Return (x, y) of the center of cell containing provided text 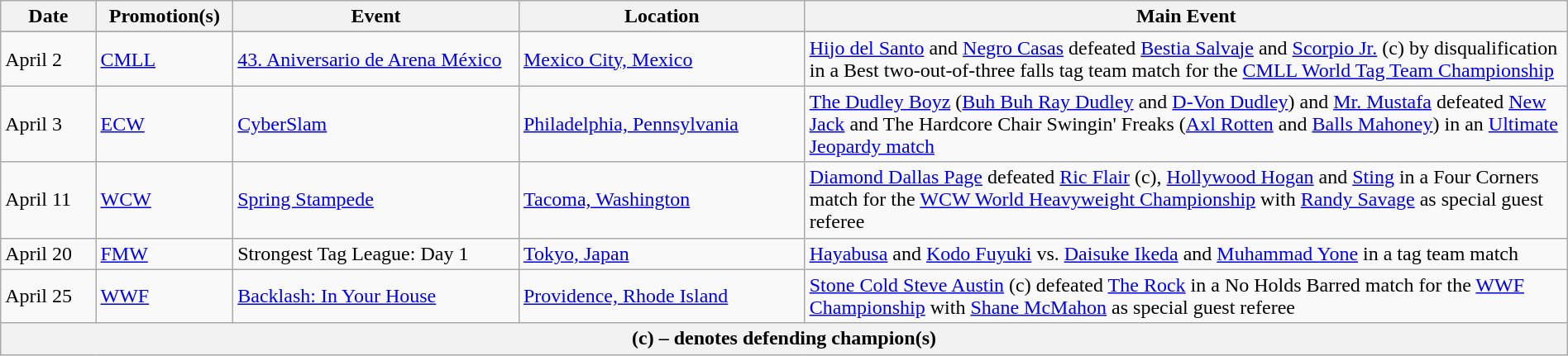
April 20 (48, 254)
Mexico City, Mexico (662, 59)
April 25 (48, 296)
CyberSlam (376, 124)
April 11 (48, 200)
Strongest Tag League: Day 1 (376, 254)
Stone Cold Steve Austin (c) defeated The Rock in a No Holds Barred match for the WWF Championship with Shane McMahon as special guest referee (1186, 296)
43. Aniversario de Arena México (376, 59)
Location (662, 17)
Tacoma, Washington (662, 200)
Event (376, 17)
April 3 (48, 124)
Date (48, 17)
Backlash: In Your House (376, 296)
WWF (165, 296)
Philadelphia, Pennsylvania (662, 124)
Hayabusa and Kodo Fuyuki vs. Daisuke Ikeda and Muhammad Yone in a tag team match (1186, 254)
Spring Stampede (376, 200)
Tokyo, Japan (662, 254)
FMW (165, 254)
Promotion(s) (165, 17)
WCW (165, 200)
April 2 (48, 59)
Main Event (1186, 17)
(c) – denotes defending champion(s) (784, 339)
ECW (165, 124)
CMLL (165, 59)
Providence, Rhode Island (662, 296)
